Determine the [X, Y] coordinate at the center of the cell enclosing the given text.  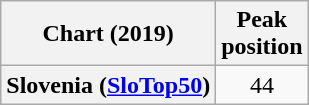
44 [262, 85]
Slovenia (SloTop50) [108, 85]
Chart (2019) [108, 34]
Peakposition [262, 34]
